Return the (x, y) coordinate for the center point of the cell that contains the specified text.  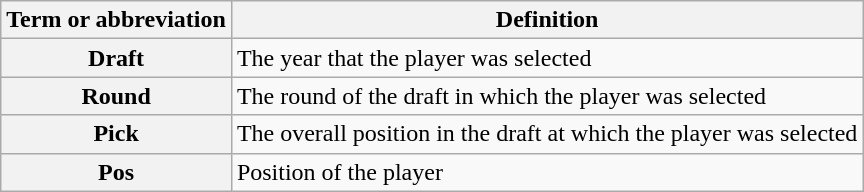
Pos (116, 172)
The year that the player was selected (547, 58)
Definition (547, 20)
Round (116, 96)
Pick (116, 134)
Term or abbreviation (116, 20)
Position of the player (547, 172)
The round of the draft in which the player was selected (547, 96)
The overall position in the draft at which the player was selected (547, 134)
Draft (116, 58)
